Identify which cell holds the provided text, then report its [x, y] central coordinate. 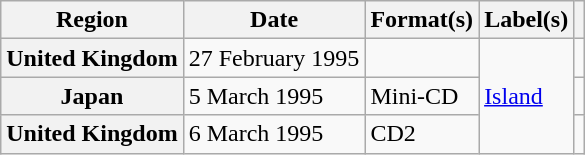
6 March 1995 [274, 134]
Format(s) [422, 20]
Date [274, 20]
CD2 [422, 134]
Japan [92, 96]
5 March 1995 [274, 96]
Label(s) [526, 20]
Mini-CD [422, 96]
27 February 1995 [274, 58]
Island [526, 96]
Region [92, 20]
